Locate the cell with the specified text and output its [x, y] center coordinate. 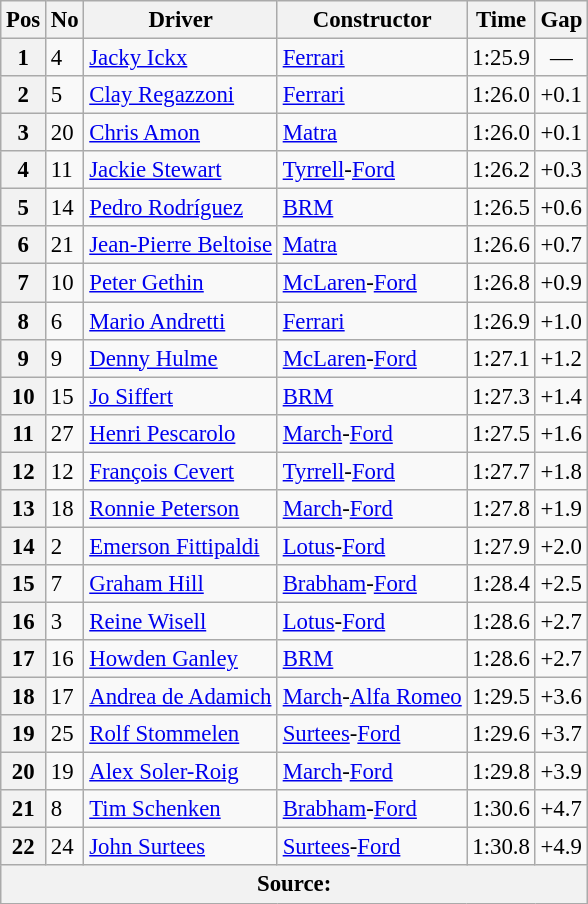
1:28.4 [501, 584]
Pedro Rodríguez [180, 208]
Peter Gethin [180, 283]
Time [501, 20]
Source: [294, 885]
1:25.9 [501, 58]
Emerson Fittipaldi [180, 546]
1:26.5 [501, 208]
Jacky Ickx [180, 58]
+4.7 [561, 809]
25 [65, 734]
Jo Siffert [180, 396]
Howden Ganley [180, 659]
Clay Regazzoni [180, 95]
+1.4 [561, 396]
1:27.9 [501, 546]
Rolf Stommelen [180, 734]
Mario Andretti [180, 321]
+3.7 [561, 734]
Jackie Stewart [180, 170]
John Surtees [180, 847]
1:29.6 [501, 734]
+0.6 [561, 208]
Gap [561, 20]
+1.9 [561, 509]
Ronnie Peterson [180, 509]
+0.9 [561, 283]
Chris Amon [180, 133]
+2.0 [561, 546]
1:26.2 [501, 170]
+0.3 [561, 170]
Alex Soler-Roig [180, 772]
1:29.5 [501, 697]
1:29.8 [501, 772]
1:27.5 [501, 433]
1:27.1 [501, 358]
1:26.6 [501, 245]
March-Alfa Romeo [372, 697]
Andrea de Adamich [180, 697]
1:30.6 [501, 809]
+0.7 [561, 245]
+1.2 [561, 358]
1:27.3 [501, 396]
Jean-Pierre Beltoise [180, 245]
Graham Hill [180, 584]
1 [24, 58]
+1.0 [561, 321]
+3.9 [561, 772]
+4.9 [561, 847]
François Cevert [180, 471]
Denny Hulme [180, 358]
Constructor [372, 20]
1:26.8 [501, 283]
22 [24, 847]
+1.6 [561, 433]
24 [65, 847]
Reine Wisell [180, 621]
13 [24, 509]
1:26.9 [501, 321]
Tim Schenken [180, 809]
+3.6 [561, 697]
+1.8 [561, 471]
1:30.8 [501, 847]
+2.5 [561, 584]
1:27.8 [501, 509]
— [561, 58]
Driver [180, 20]
Henri Pescarolo [180, 433]
27 [65, 433]
No [65, 20]
1:27.7 [501, 471]
Pos [24, 20]
